Scan for the cell matching the given text and deliver its (X, Y) coordinate at center. 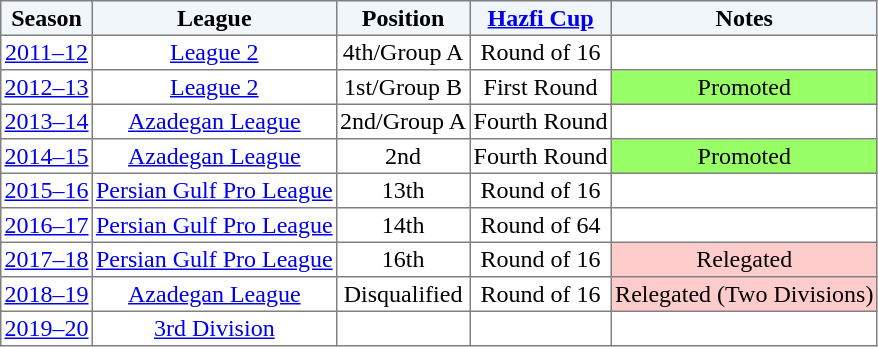
2017–18 (47, 259)
2012–13 (47, 87)
1st/Group B (403, 87)
Hazfi Cup (541, 18)
3rd Division (214, 328)
League (214, 18)
2019–20 (47, 328)
Position (403, 18)
2011–12 (47, 52)
Relegated (Two Divisions) (744, 294)
2015–16 (47, 190)
16th (403, 259)
Notes (744, 18)
Disqualified (403, 294)
2014–15 (47, 156)
4th/Group A (403, 52)
14th (403, 225)
2nd (403, 156)
Round of 64 (541, 225)
First Round (541, 87)
2016–17 (47, 225)
Relegated (744, 259)
Season (47, 18)
2013–14 (47, 121)
13th (403, 190)
2018–19 (47, 294)
2nd/Group A (403, 121)
